Detect which cell encompasses the target text, then output its (X, Y) center coordinate. 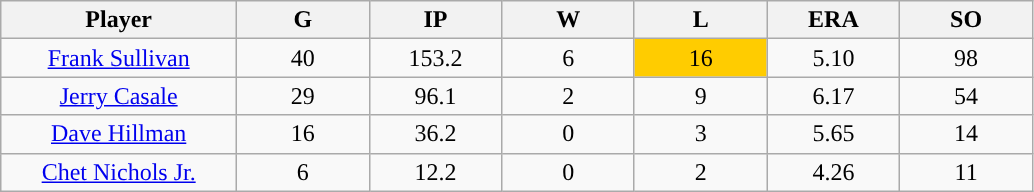
3 (700, 134)
L (700, 20)
Player (119, 20)
11 (966, 172)
12.2 (436, 172)
IP (436, 20)
5.65 (834, 134)
96.1 (436, 96)
54 (966, 96)
Chet Nichols Jr. (119, 172)
5.10 (834, 58)
40 (304, 58)
14 (966, 134)
SO (966, 20)
29 (304, 96)
98 (966, 58)
153.2 (436, 58)
W (568, 20)
36.2 (436, 134)
9 (700, 96)
G (304, 20)
Dave Hillman (119, 134)
6.17 (834, 96)
Jerry Casale (119, 96)
ERA (834, 20)
Frank Sullivan (119, 58)
4.26 (834, 172)
